From the cell containing the given text, extract its center point as (X, Y) coordinate. 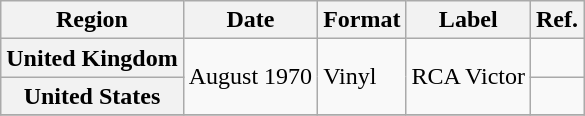
United Kingdom (92, 58)
Date (250, 20)
Ref. (556, 20)
Region (92, 20)
August 1970 (250, 77)
United States (92, 96)
RCA Victor (468, 77)
Format (362, 20)
Vinyl (362, 77)
Label (468, 20)
